Detect which cell encompasses the target text, then output its (x, y) center coordinate. 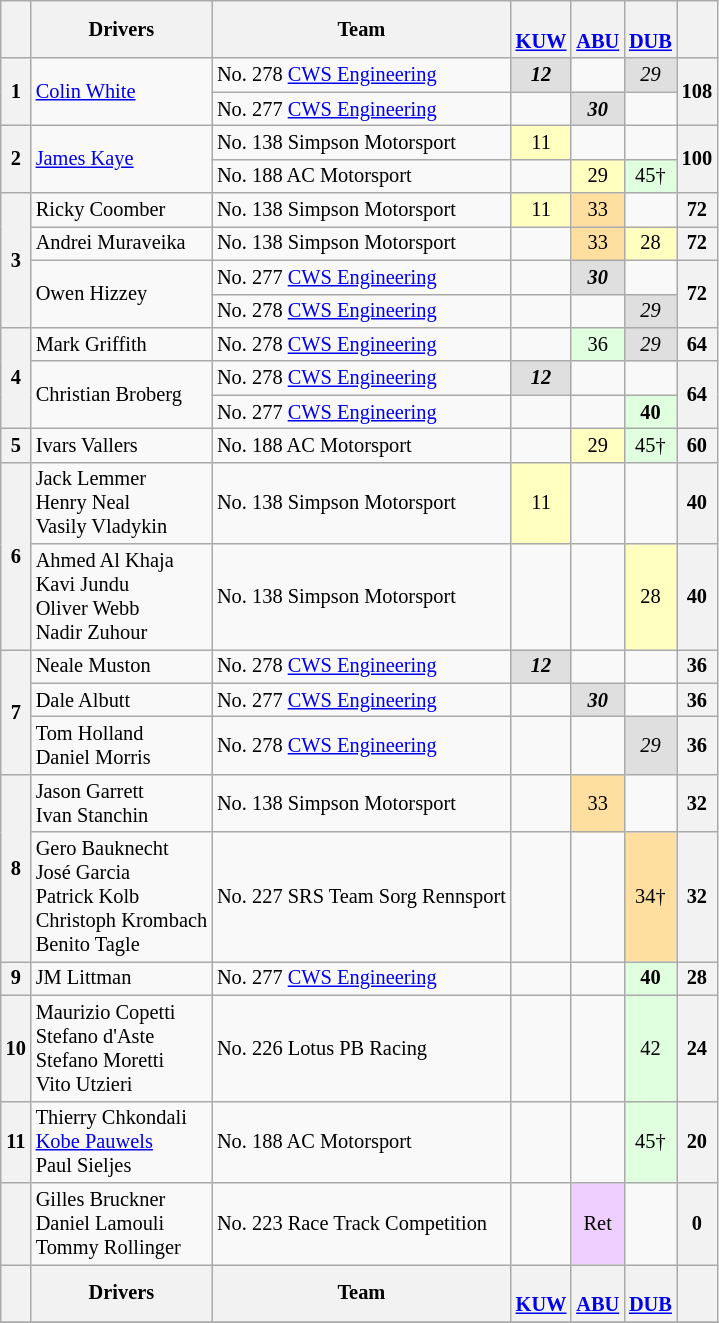
JM Littman (122, 978)
10 (16, 1048)
Maurizio Copetti Stefano d'Aste Stefano Moretti Vito Utzieri (122, 1048)
Gero Bauknecht José Garcia Patrick Kolb Christoph Krombach Benito Tagle (122, 897)
Colin White (122, 92)
Ricky Coomber (122, 210)
Christian Broberg (122, 394)
No. 227 SRS Team Sorg Rennsport (362, 897)
Andrei Muraveika (122, 243)
3 (16, 260)
Jack Lemmer Henry Neal Vasily Vladykin (122, 503)
Ivars Vallers (122, 445)
No. 226 Lotus PB Racing (362, 1048)
108 (697, 92)
Gilles Bruckner Daniel Lamouli Tommy Rollinger (122, 1223)
Thierry Chkondali Kobe Pauwels Paul Sieljes (122, 1142)
6 (16, 556)
42 (650, 1048)
60 (697, 445)
1 (16, 92)
9 (16, 978)
4 (16, 378)
7 (16, 712)
24 (697, 1048)
Mark Griffith (122, 344)
5 (16, 445)
Dale Albutt (122, 700)
James Kaye (122, 158)
20 (697, 1142)
No. 223 Race Track Competition (362, 1223)
Jason Garrett Ivan Stanchin (122, 803)
Ret (598, 1223)
2 (16, 158)
100 (697, 158)
Tom Holland Daniel Morris (122, 745)
Owen Hizzey (122, 294)
Ahmed Al Khaja Kavi Jundu Oliver Webb Nadir Zuhour (122, 597)
8 (16, 868)
0 (697, 1223)
Neale Muston (122, 666)
34† (650, 897)
